Pinpoint the cell where the given text exists, returning its (x, y) midpoint coordinate. 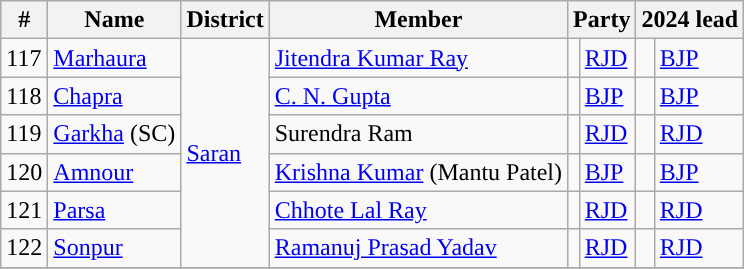
Surendra Ram (418, 134)
Marhaura (114, 58)
Sonpur (114, 248)
120 (24, 172)
C. N. Gupta (418, 96)
Member (418, 20)
2024 lead (690, 20)
District (225, 20)
Saran (225, 153)
117 (24, 58)
# (24, 20)
Parsa (114, 210)
Chhote Lal Ray (418, 210)
Party (602, 20)
Amnour (114, 172)
Garkha (SC) (114, 134)
119 (24, 134)
Ramanuj Prasad Yadav (418, 248)
Krishna Kumar (Mantu Patel) (418, 172)
Name (114, 20)
Chapra (114, 96)
118 (24, 96)
121 (24, 210)
122 (24, 248)
Jitendra Kumar Ray (418, 58)
